Determine the [x, y] coordinate at the center of the cell enclosing the given text.  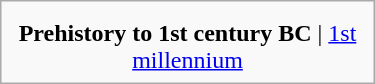
Prehistory to 1st century BC | 1st millennium [187, 46]
